Locate the cell with the specified text and output its (X, Y) center coordinate. 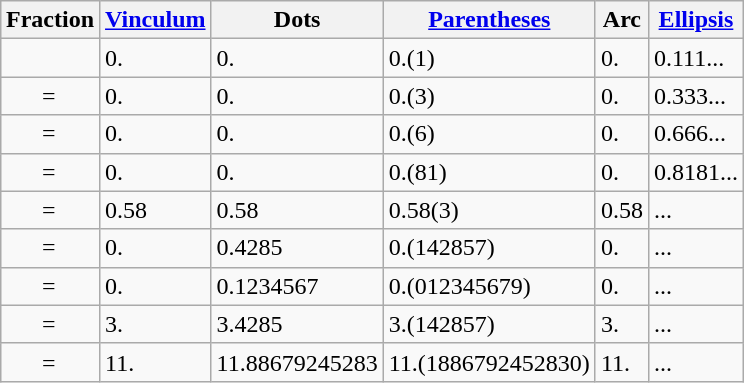
3.(142857) (489, 324)
3.4285 (297, 324)
0.4285 (297, 248)
11.(1886792452830) (489, 362)
Arc (622, 20)
11.88679245283 (297, 362)
Vinculum (156, 20)
Parentheses (489, 20)
0.(012345679) (489, 286)
0.(3) (489, 96)
0.(142857) (489, 248)
0.1234567 (297, 286)
Fraction (50, 20)
0.8181... (696, 172)
0.58(3) (489, 210)
0.333... (696, 96)
0.(1) (489, 58)
0.(81) (489, 172)
0.(6) (489, 134)
Dots (297, 20)
Ellipsis (696, 20)
0.666... (696, 134)
0.111... (696, 58)
